Determine the (x, y) coordinate at the center of the cell enclosing the given text.  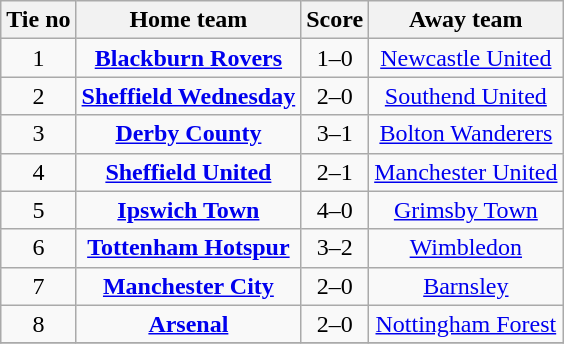
3–2 (335, 248)
Arsenal (188, 324)
6 (38, 248)
4 (38, 172)
Newcastle United (466, 58)
Manchester City (188, 286)
Tottenham Hotspur (188, 248)
1–0 (335, 58)
Southend United (466, 96)
5 (38, 210)
Sheffield United (188, 172)
Sheffield Wednesday (188, 96)
Wimbledon (466, 248)
Grimsby Town (466, 210)
2 (38, 96)
Score (335, 20)
Derby County (188, 134)
3 (38, 134)
7 (38, 286)
Nottingham Forest (466, 324)
4–0 (335, 210)
Bolton Wanderers (466, 134)
8 (38, 324)
Tie no (38, 20)
Manchester United (466, 172)
Blackburn Rovers (188, 58)
2–1 (335, 172)
1 (38, 58)
Barnsley (466, 286)
3–1 (335, 134)
Ipswich Town (188, 210)
Away team (466, 20)
Home team (188, 20)
